Identify which cell holds the provided text, then report its (x, y) central coordinate. 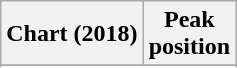
Chart (2018) (72, 34)
Peakposition (189, 34)
